Scan for the cell matching the given text and deliver its [x, y] coordinate at center. 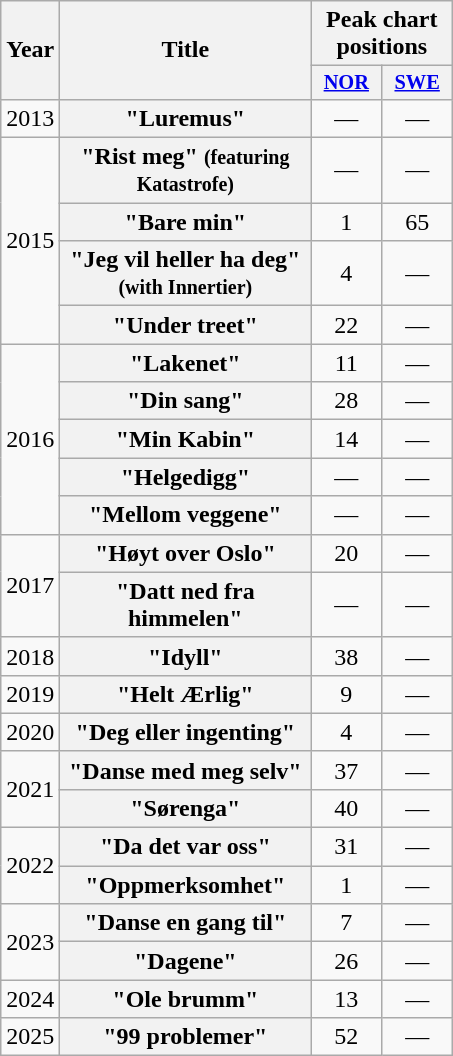
"Helt Ærlig" [186, 694]
SWE [418, 83]
31 [346, 847]
Peak chart positions [382, 34]
"Din sang" [186, 401]
40 [346, 808]
Title [186, 50]
"Høyt over Oslo" [186, 553]
Year [30, 50]
11 [346, 363]
14 [346, 439]
2020 [30, 732]
7 [346, 923]
38 [346, 656]
2018 [30, 656]
"Mellom veggene" [186, 515]
65 [418, 222]
"Deg eller ingenting" [186, 732]
"99 problemer" [186, 1037]
"Datt ned fra himmelen" [186, 604]
"Min Kabin" [186, 439]
2023 [30, 942]
20 [346, 553]
28 [346, 401]
22 [346, 325]
2022 [30, 866]
"Oppmerksomhet" [186, 885]
"Rist meg" (featuring Katastrofe) [186, 170]
2021 [30, 789]
13 [346, 999]
"Luremus" [186, 118]
52 [346, 1037]
"Lakenet" [186, 363]
"Dagene" [186, 961]
9 [346, 694]
2017 [30, 586]
"Idyll" [186, 656]
"Bare min" [186, 222]
2019 [30, 694]
2025 [30, 1037]
26 [346, 961]
2024 [30, 999]
2016 [30, 439]
"Danse med meg selv" [186, 770]
"Danse en gang til" [186, 923]
"Jeg vil heller ha deg" (with Innertier) [186, 274]
"Ole brumm" [186, 999]
"Under treet" [186, 325]
"Sørenga" [186, 808]
2015 [30, 241]
"Helgedigg" [186, 477]
2013 [30, 118]
"Da det var oss" [186, 847]
37 [346, 770]
NOR [346, 83]
